Pinpoint the cell where the given text exists, returning its (X, Y) midpoint coordinate. 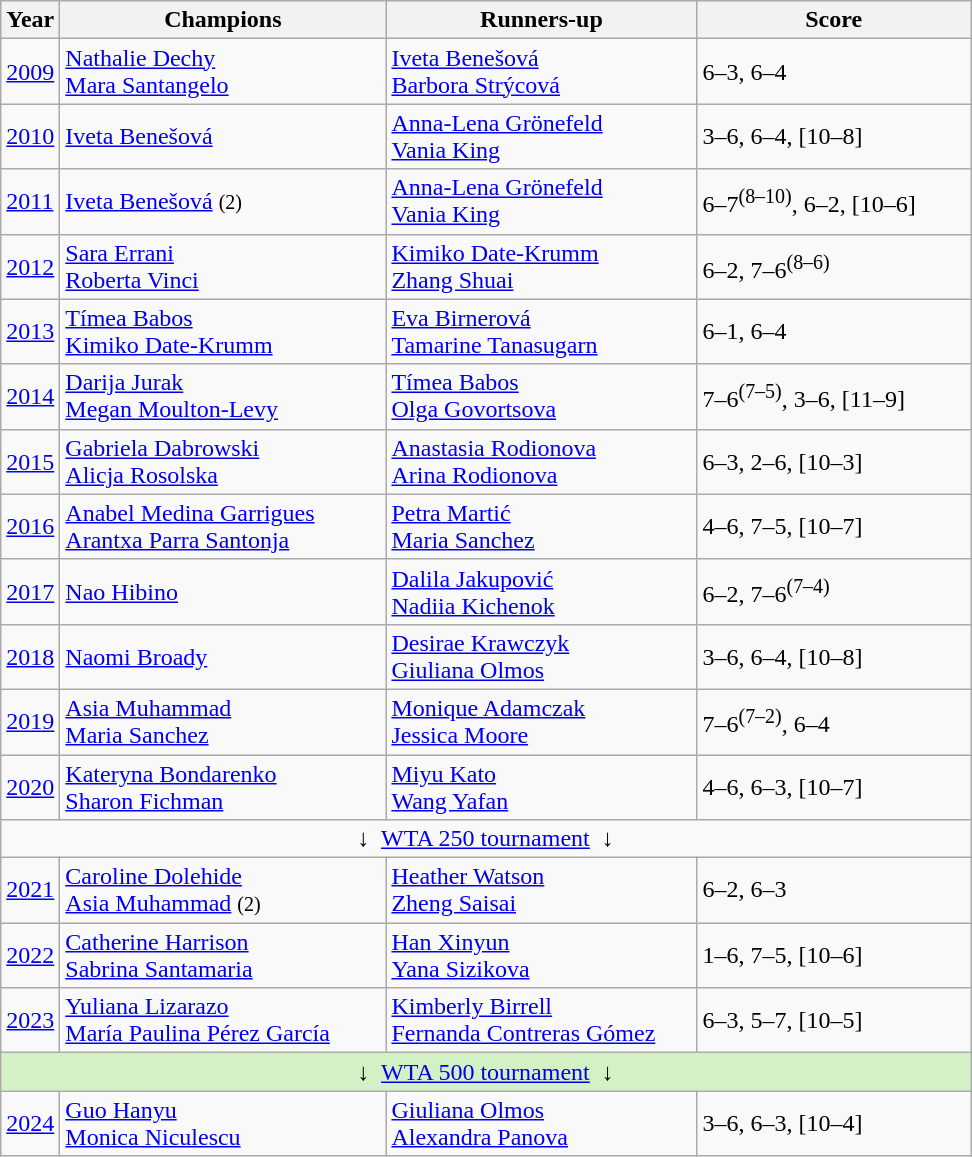
Naomi Broady (223, 656)
2020 (30, 786)
2013 (30, 332)
6–2, 7–6(7–4) (834, 592)
Sara Errani Roberta Vinci (223, 266)
6–2, 7–6(8–6) (834, 266)
Year (30, 20)
6–3, 2–6, [10–3] (834, 462)
Anabel Medina Garrigues Arantxa Parra Santonja (223, 526)
6–2, 6–3 (834, 890)
Guo Hanyu Monica Niculescu (223, 1124)
Score (834, 20)
Petra Martić Maria Sanchez (542, 526)
Gabriela Dabrowski Alicja Rosolska (223, 462)
Yuliana Lizarazo María Paulina Pérez García (223, 1020)
Giuliana Olmos Alexandra Panova (542, 1124)
Runners-up (542, 20)
6–3, 6–4 (834, 72)
1–6, 7–5, [10–6] (834, 956)
Iveta Benešová (223, 136)
Champions (223, 20)
7–6(7–5), 3–6, [11–9] (834, 396)
Monique Adamczak Jessica Moore (542, 722)
Iveta Benešová Barbora Strýcová (542, 72)
Eva Birnerová Tamarine Tanasugarn (542, 332)
4–6, 7–5, [10–7] (834, 526)
2014 (30, 396)
2024 (30, 1124)
2011 (30, 202)
Kimiko Date-Krumm Zhang Shuai (542, 266)
Nathalie Dechy Mara Santangelo (223, 72)
Anastasia Rodionova Arina Rodionova (542, 462)
Catherine Harrison Sabrina Santamaria (223, 956)
2012 (30, 266)
2009 (30, 72)
Kimberly Birrell Fernanda Contreras Gómez (542, 1020)
3–6, 6–3, [10–4] (834, 1124)
6–3, 5–7, [10–5] (834, 1020)
Kateryna Bondarenko Sharon Fichman (223, 786)
Desirae Krawczyk Giuliana Olmos (542, 656)
Caroline Dolehide Asia Muhammad (2) (223, 890)
2015 (30, 462)
Heather Watson Zheng Saisai (542, 890)
Darija Jurak Megan Moulton-Levy (223, 396)
2016 (30, 526)
Tímea Babos Olga Govortsova (542, 396)
Nao Hibino (223, 592)
↓ WTA 250 tournament ↓ (486, 839)
Iveta Benešová (2) (223, 202)
2010 (30, 136)
↓ WTA 500 tournament ↓ (486, 1072)
Dalila Jakupović Nadiia Kichenok (542, 592)
2021 (30, 890)
2022 (30, 956)
2019 (30, 722)
Han Xinyun Yana Sizikova (542, 956)
Miyu Kato Wang Yafan (542, 786)
7–6(7–2), 6–4 (834, 722)
6–7(8–10), 6–2, [10–6] (834, 202)
2017 (30, 592)
4–6, 6–3, [10–7] (834, 786)
Tímea Babos Kimiko Date-Krumm (223, 332)
2023 (30, 1020)
2018 (30, 656)
6–1, 6–4 (834, 332)
Asia Muhammad Maria Sanchez (223, 722)
